From the cell containing the given text, extract its center point as (X, Y) coordinate. 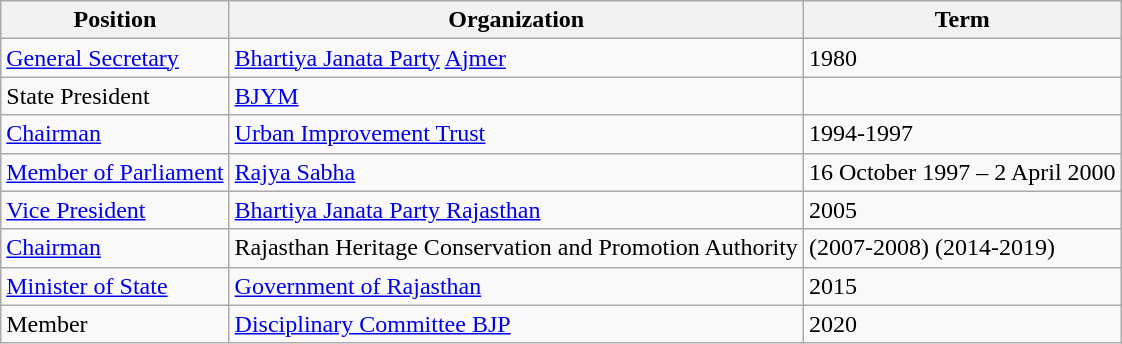
2005 (962, 210)
2015 (962, 286)
Bhartiya Janata Party Rajasthan (516, 210)
(2007-2008) (2014-2019) (962, 248)
Urban Improvement Trust (516, 134)
16 October 1997 – 2 April 2000 (962, 172)
General Secretary (115, 58)
Member of Parliament (115, 172)
Rajya Sabha (516, 172)
Rajasthan Heritage Conservation and Promotion Authority (516, 248)
2020 (962, 324)
Vice President (115, 210)
State President (115, 96)
Disciplinary Committee BJP (516, 324)
Position (115, 20)
Bhartiya Janata Party Ajmer (516, 58)
Organization (516, 20)
Government of Rajasthan (516, 286)
1994-1997 (962, 134)
Member (115, 324)
Term (962, 20)
BJYM (516, 96)
Minister of State (115, 286)
1980 (962, 58)
